Pinpoint the cell where the given text exists, returning its [X, Y] midpoint coordinate. 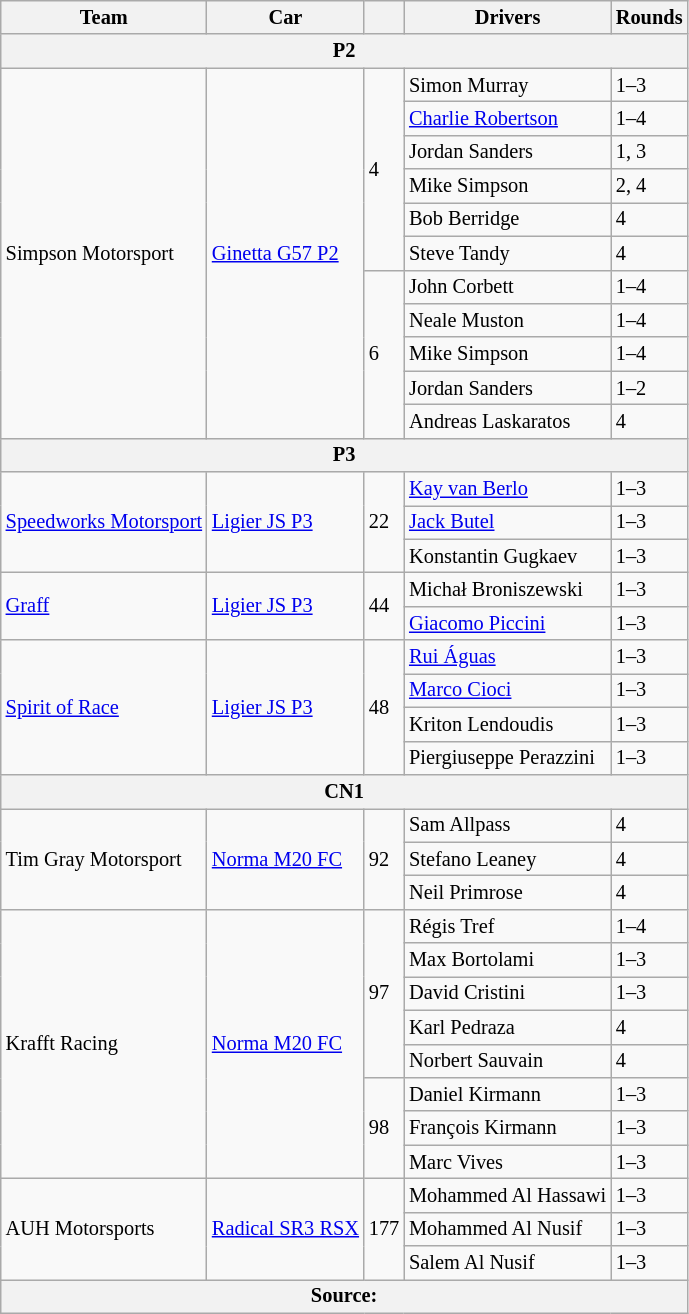
Neale Muston [508, 320]
1–2 [650, 388]
John Corbett [508, 287]
1, 3 [650, 152]
Tim Gray Motorsport [104, 858]
Kriton Lendoudis [508, 724]
Michał Broniszewski [508, 589]
Simon Murray [508, 85]
Andreas Laskaratos [508, 421]
Team [104, 17]
Simpson Motorsport [104, 253]
Car [286, 17]
44 [384, 606]
Ginetta G57 P2 [286, 253]
Spirit of Race [104, 708]
Neil Primrose [508, 892]
Giacomo Piccini [508, 623]
97 [384, 993]
Marc Vives [508, 1162]
92 [384, 858]
22 [384, 522]
Steve Tandy [508, 253]
P3 [344, 455]
Drivers [508, 17]
AUH Motorsports [104, 1228]
P2 [344, 51]
Konstantin Gugkaev [508, 556]
Salem Al Nusif [508, 1263]
Charlie Robertson [508, 118]
177 [384, 1228]
Bob Berridge [508, 219]
Marco Cioci [508, 690]
Daniel Kirmann [508, 1094]
Speedworks Motorsport [104, 522]
Régis Tref [508, 926]
François Kirmann [508, 1128]
Kay van Berlo [508, 489]
Max Bortolami [508, 960]
6 [384, 354]
Jack Butel [508, 522]
Mohammed Al Nusif [508, 1229]
CN1 [344, 791]
Source: [344, 1296]
David Cristini [508, 993]
Rui Águas [508, 657]
Graff [104, 606]
98 [384, 1128]
Piergiuseppe Perazzini [508, 758]
Stefano Leaney [508, 859]
Mohammed Al Hassawi [508, 1195]
48 [384, 708]
Krafft Racing [104, 1044]
Rounds [650, 17]
Sam Allpass [508, 825]
2, 4 [650, 186]
Norbert Sauvain [508, 1061]
Radical SR3 RSX [286, 1228]
Karl Pedraza [508, 1027]
